Identify which cell holds the provided text, then report its (X, Y) central coordinate. 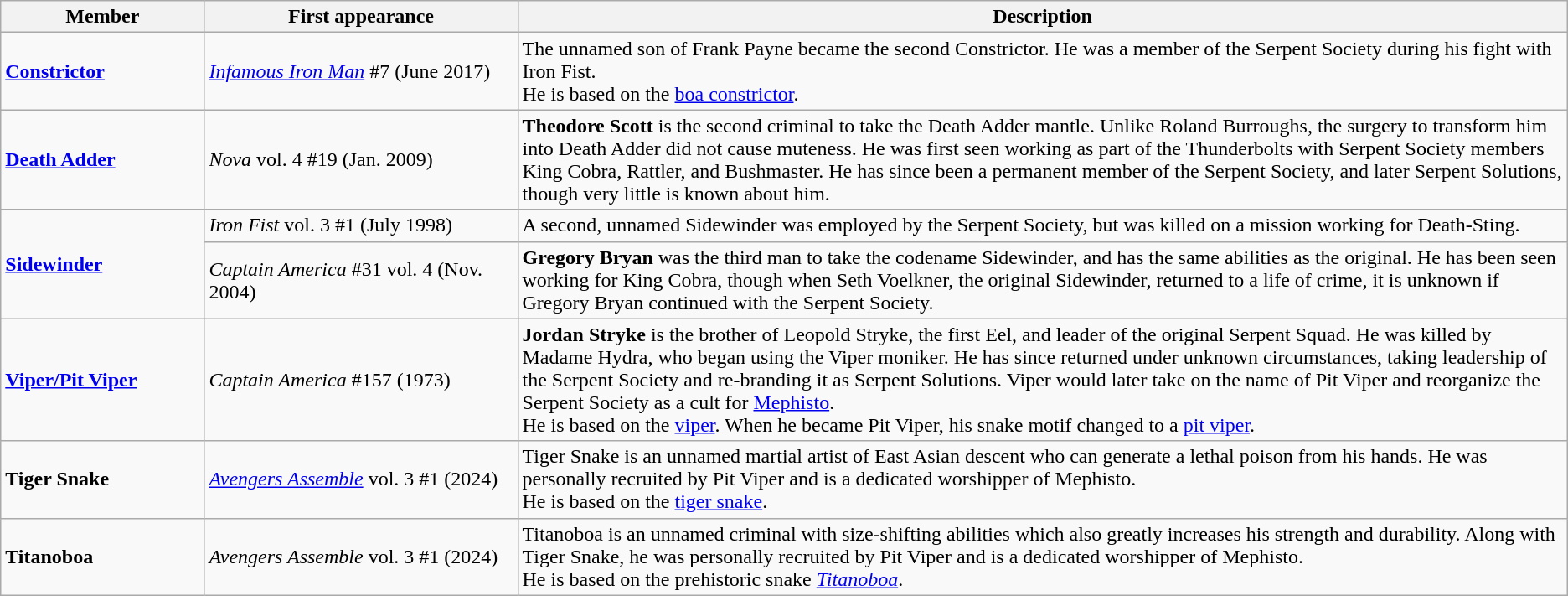
Infamous Iron Man #7 (June 2017) (361, 71)
Captain America #31 vol. 4 (Nov. 2004) (361, 280)
Tiger Snake (102, 479)
Member (102, 17)
A second, unnamed Sidewinder was employed by the Serpent Society, but was killed on a mission working for Death-Sting. (1042, 225)
Description (1042, 17)
Sidewinder (102, 264)
Death Adder (102, 159)
Titanoboa (102, 557)
Iron Fist vol. 3 #1 (July 1998) (361, 225)
Viper/Pit Viper (102, 380)
Nova vol. 4 #19 (Jan. 2009) (361, 159)
First appearance (361, 17)
Constrictor (102, 71)
Captain America #157 (1973) (361, 380)
